For the text-containing cell, return its midpoint in [X, Y] coordinate format. 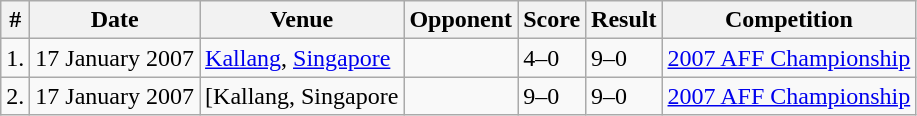
# [16, 20]
Opponent [461, 20]
Kallang, Singapore [302, 58]
Venue [302, 20]
Result [624, 20]
Competition [789, 20]
[Kallang, Singapore [302, 96]
Score [552, 20]
Date [115, 20]
2. [16, 96]
1. [16, 58]
4–0 [552, 58]
